Scan for the cell matching the given text and deliver its [x, y] coordinate at center. 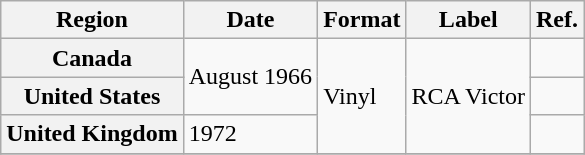
Date [250, 20]
Label [468, 20]
Ref. [556, 20]
Canada [92, 58]
RCA Victor [468, 96]
United Kingdom [92, 134]
Region [92, 20]
United States [92, 96]
Format [362, 20]
August 1966 [250, 77]
1972 [250, 134]
Vinyl [362, 96]
